Find where the given text appears and provide that cell's center as [x, y] coordinate. 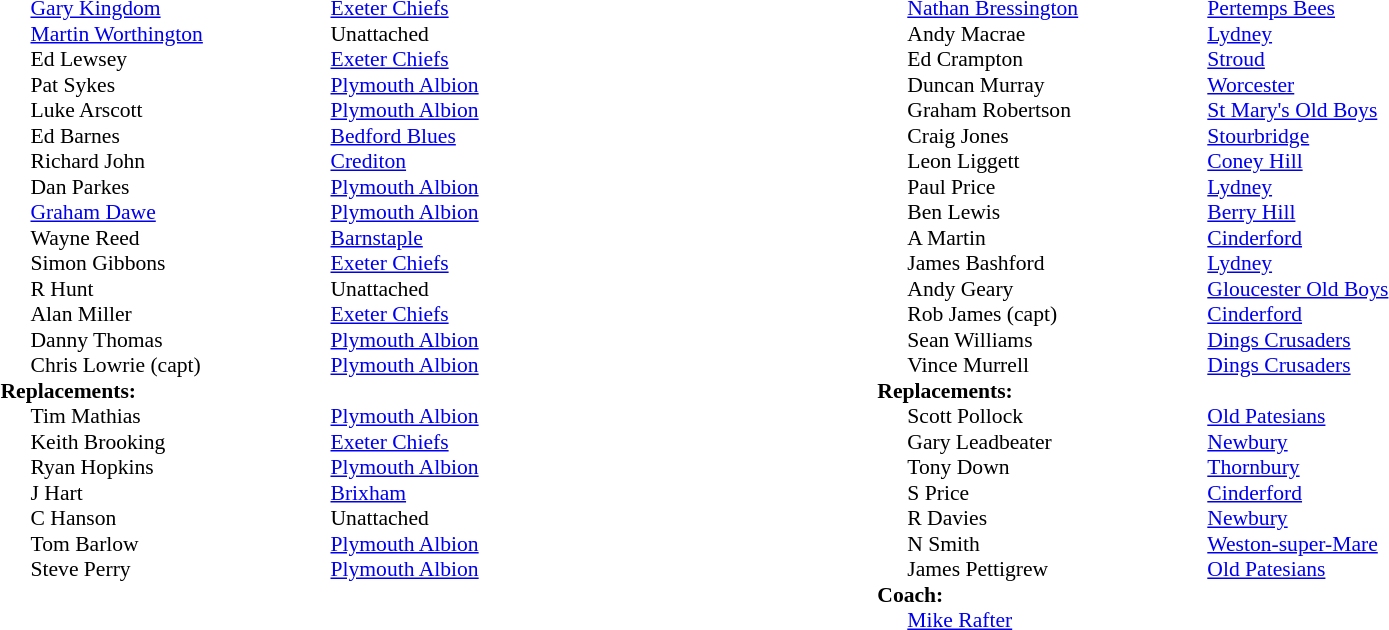
Gary Leadbeater [1057, 442]
Worcester [1298, 85]
Richard John [180, 161]
Coney Hill [1298, 161]
Berry Hill [1298, 213]
Tom Barlow [180, 544]
R Hunt [180, 289]
Ed Barnes [180, 136]
Ben Lewis [1057, 213]
A Martin [1057, 238]
Vince Murrell [1057, 365]
N Smith [1057, 544]
Tim Mathias [180, 417]
Craig Jones [1057, 136]
Brixham [404, 493]
Simon Gibbons [180, 263]
Andy Macrae [1057, 34]
Gloucester Old Boys [1298, 289]
Ed Lewsey [180, 59]
Steve Perry [180, 569]
Stroud [1298, 59]
Pat Sykes [180, 85]
J Hart [180, 493]
Graham Robertson [1057, 111]
Ryan Hopkins [180, 467]
James Pettigrew [1057, 569]
St Mary's Old Boys [1298, 111]
Ed Crampton [1057, 59]
R Davies [1057, 519]
James Bashford [1057, 263]
Scott Pollock [1057, 417]
Chris Lowrie (capt) [180, 365]
Rob James (capt) [1057, 315]
Bedford Blues [404, 136]
Stourbridge [1298, 136]
Duncan Murray [1057, 85]
Andy Geary [1057, 289]
Leon Liggett [1057, 161]
S Price [1057, 493]
Barnstaple [404, 238]
Tony Down [1057, 467]
Dan Parkes [180, 187]
Coach: [1132, 595]
Thornbury [1298, 467]
Martin Worthington [180, 34]
Graham Dawe [180, 213]
Sean Williams [1057, 340]
Alan Miller [180, 315]
Crediton [404, 161]
Weston-super-Mare [1298, 544]
C Hanson [180, 519]
Danny Thomas [180, 340]
Luke Arscott [180, 111]
Paul Price [1057, 187]
Wayne Reed [180, 238]
Keith Brooking [180, 442]
